Identify which cell holds the provided text, then report its [x, y] central coordinate. 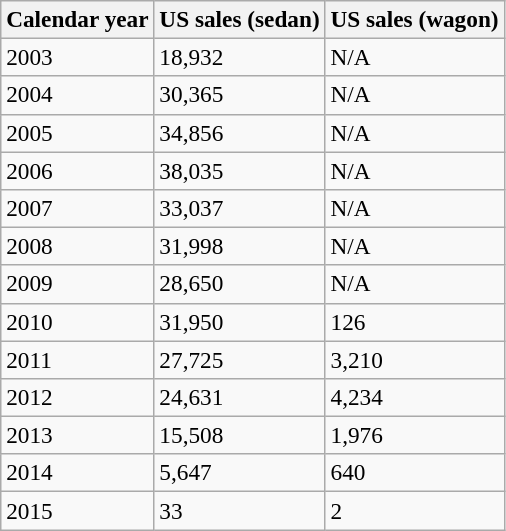
38,035 [240, 170]
US sales (wagon) [414, 19]
2012 [78, 397]
2003 [78, 57]
2006 [78, 170]
2005 [78, 133]
2011 [78, 359]
2010 [78, 322]
33,037 [240, 208]
4,234 [414, 397]
27,725 [240, 359]
2 [414, 510]
24,631 [240, 397]
2015 [78, 510]
15,508 [240, 435]
2014 [78, 473]
30,365 [240, 95]
3,210 [414, 359]
34,856 [240, 133]
US sales (sedan) [240, 19]
33 [240, 510]
31,998 [240, 246]
2004 [78, 95]
31,950 [240, 322]
28,650 [240, 284]
126 [414, 322]
2009 [78, 284]
5,647 [240, 473]
Calendar year [78, 19]
2007 [78, 208]
2013 [78, 435]
640 [414, 473]
1,976 [414, 435]
18,932 [240, 57]
2008 [78, 246]
